From the cell containing the given text, extract its center point as [x, y] coordinate. 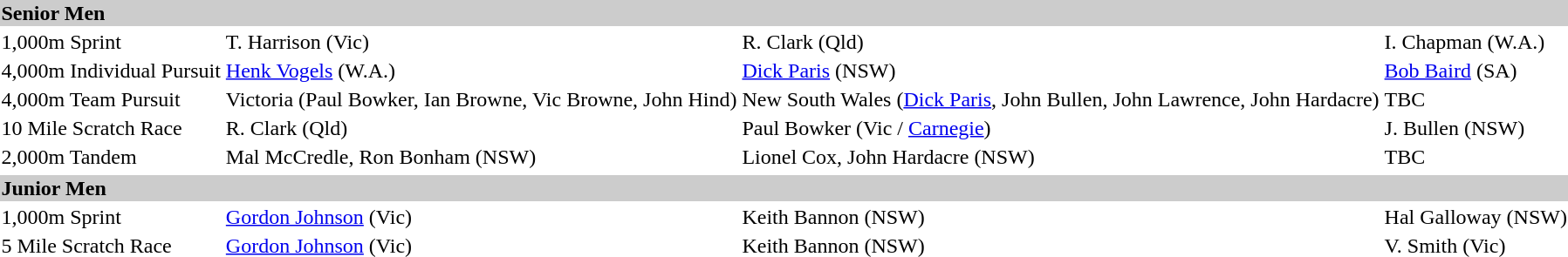
Gordon Johnson (Vic) [482, 217]
Hal Galloway (NSW) [1476, 217]
Mal McCredle, Ron Bonham (NSW) [482, 157]
T. Harrison (Vic) [482, 42]
2,000m Tandem [111, 157]
Henk Vogels (W.A.) [482, 71]
Lionel Cox, John Hardacre (NSW) [1061, 157]
4,000m Individual Pursuit [111, 71]
Victoria (Paul Bowker, Ian Browne, Vic Browne, John Hind) [482, 99]
Paul Bowker (Vic / Carnegie) [1061, 128]
4,000m Team Pursuit [111, 99]
J. Bullen (NSW) [1476, 128]
Junior Men [784, 188]
Dick Paris (NSW) [1061, 71]
Keith Bannon (NSW) [1061, 217]
I. Chapman (W.A.) [1476, 42]
Bob Baird (SA) [1476, 71]
New South Wales (Dick Paris, John Bullen, John Lawrence, John Hardacre) [1061, 99]
10 Mile Scratch Race [111, 128]
Senior Men [784, 13]
